Detect which cell encompasses the target text, then output its (x, y) center coordinate. 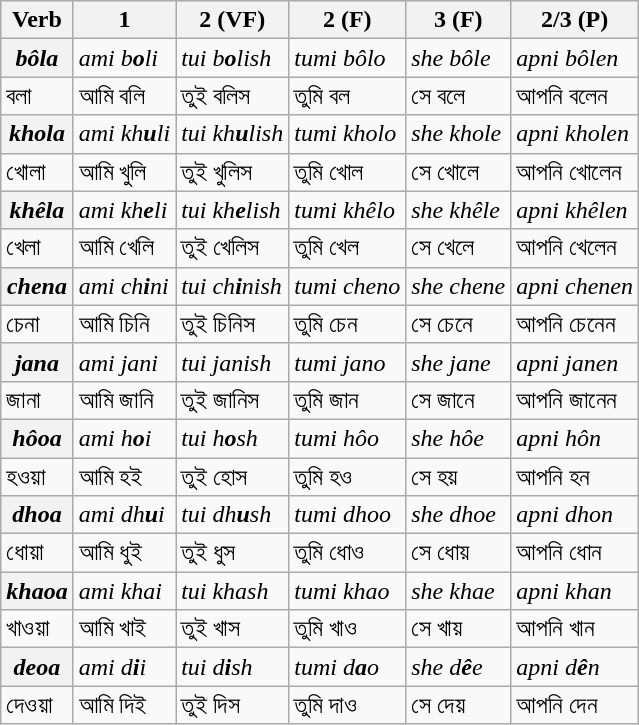
apni janen (575, 362)
jana (37, 362)
khêla (37, 210)
আপনি খান (575, 629)
ধোয়া (37, 553)
ami hoi (124, 438)
জানা (37, 400)
tumi kholo (348, 134)
chena (37, 286)
khaoa (37, 591)
আপনি চেনেন (575, 324)
আমি দিই (124, 705)
তুই বলিস (232, 96)
apni chenen (575, 286)
আপনি হন (575, 477)
hôoa (37, 438)
তুমি চেন (348, 324)
আপনি বলেন (575, 96)
tui dhush (232, 515)
tumi cheno (348, 286)
ami boli (124, 58)
আপনি জানেন (575, 400)
tumi dhoo (348, 515)
তুমি খোল (348, 172)
she dhoe (458, 515)
she hôe (458, 438)
khola (37, 134)
she jane (458, 362)
আমি খেলি (124, 248)
দেওয়া (37, 705)
tumi dao (348, 667)
আমি হই (124, 477)
তুমি বল (348, 96)
আপনি ধোন (575, 553)
she dêe (458, 667)
apni khan (575, 591)
তুমি ধোও (348, 553)
খেলা (37, 248)
তুমি খাও (348, 629)
she khêle (458, 210)
tumi jano (348, 362)
bôla (37, 58)
তুই খেলিস (232, 248)
সে খায় (458, 629)
she chene (458, 286)
আমি খাই (124, 629)
আমি জানি (124, 400)
সে খোলে (458, 172)
2 (VF) (232, 20)
dhoa (37, 515)
আমি ধুই (124, 553)
তুমি খেল (348, 248)
ami khai (124, 591)
ami kheli (124, 210)
ami jani (124, 362)
apni bôlen (575, 58)
চেনা (37, 324)
তুই হোস (232, 477)
তুমি দাও (348, 705)
সে চেনে (458, 324)
she bôle (458, 58)
tumi khêlo (348, 210)
সে জানে (458, 400)
tui bolish (232, 58)
tumi khao (348, 591)
tui chinish (232, 286)
apni hôn (575, 438)
বলা (37, 96)
আপনি দেন (575, 705)
2/3 (P) (575, 20)
tui hosh (232, 438)
সে বলে (458, 96)
ami khuli (124, 134)
সে খেলে (458, 248)
tumi hôo (348, 438)
tui khelish (232, 210)
Verb (37, 20)
তুই জানিস (232, 400)
সে হয় (458, 477)
আপনি খোলেন (575, 172)
tui janish (232, 362)
সে দেয় (458, 705)
আমি বলি (124, 96)
apni kholen (575, 134)
আমি খুলি (124, 172)
তুই দিস (232, 705)
she khole (458, 134)
ami chini (124, 286)
আমি চিনি (124, 324)
apni dhon (575, 515)
তুই চিনিস (232, 324)
1 (124, 20)
tui dish (232, 667)
তুই খুলিস (232, 172)
deoa (37, 667)
তুই ধুস (232, 553)
তুই খাস (232, 629)
ami dii (124, 667)
সে ধোয় (458, 553)
তুমি জান (348, 400)
apni dên (575, 667)
tui khulish (232, 134)
তুমি হও (348, 477)
apni khêlen (575, 210)
3 (F) (458, 20)
tui khash (232, 591)
ami dhui (124, 515)
2 (F) (348, 20)
আপনি খেলেন (575, 248)
খোলা (37, 172)
খাওয়া (37, 629)
হওয়া (37, 477)
she khae (458, 591)
tumi bôlo (348, 58)
